For the text-containing cell, return its midpoint in (X, Y) coordinate format. 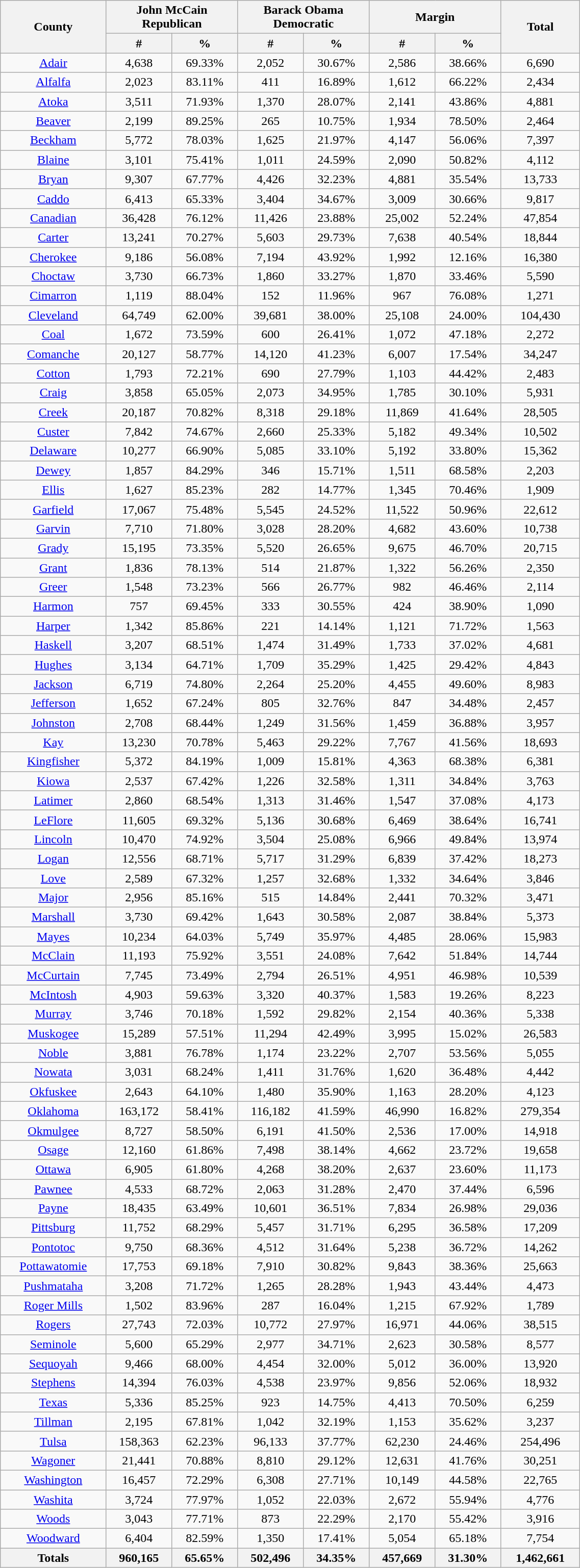
4,681 (541, 645)
10,234 (139, 937)
Washita (53, 1499)
31.49% (337, 645)
8,810 (270, 1460)
13,733 (541, 179)
49.84% (468, 839)
68.24% (205, 1072)
502,496 (270, 1558)
1,265 (270, 1286)
4,363 (402, 762)
Totals (53, 1558)
3,207 (139, 645)
64.71% (205, 665)
Pottawatomie (53, 1267)
2,063 (270, 1189)
26.65% (337, 548)
15,983 (541, 937)
254,496 (541, 1441)
21,441 (139, 1460)
6,966 (402, 839)
36.58% (468, 1228)
27.71% (337, 1480)
4,147 (402, 140)
21.97% (337, 140)
3,881 (139, 1053)
30.82% (337, 1267)
25,002 (402, 218)
13,920 (541, 1363)
38.14% (337, 1150)
11,426 (270, 218)
24.59% (337, 160)
2,672 (402, 1499)
1,009 (270, 762)
56.06% (468, 140)
7,834 (402, 1208)
10.75% (337, 121)
67.32% (205, 878)
12,556 (139, 858)
53.56% (468, 1053)
31.64% (337, 1247)
46.70% (468, 548)
34.71% (337, 1344)
4,538 (270, 1383)
7,638 (402, 237)
Custer (53, 432)
29.18% (337, 412)
67.81% (205, 1422)
17,067 (139, 509)
30.66% (468, 198)
32.23% (337, 179)
52.24% (468, 218)
78.50% (468, 121)
3,404 (270, 198)
2,470 (402, 1189)
5,055 (541, 1053)
24.52% (337, 509)
68.00% (205, 1363)
35.90% (337, 1092)
4,512 (270, 1247)
3,028 (270, 528)
89.25% (205, 121)
2,708 (139, 723)
18,932 (541, 1383)
1,119 (139, 296)
29.73% (337, 237)
1,459 (402, 723)
11,193 (139, 956)
4,682 (402, 528)
23.97% (337, 1383)
Beckham (53, 140)
34.48% (468, 703)
6,469 (402, 820)
21.87% (337, 568)
Love (53, 878)
17.41% (337, 1538)
84.29% (205, 470)
14,918 (541, 1130)
6,404 (139, 1538)
65.18% (468, 1538)
44.58% (468, 1480)
411 (270, 82)
26.77% (337, 587)
47,854 (541, 218)
32.19% (337, 1422)
1,548 (139, 587)
Okfuskee (53, 1092)
40.37% (337, 995)
873 (270, 1519)
37.44% (468, 1189)
1,174 (270, 1053)
1,345 (402, 490)
14,744 (541, 956)
16,971 (402, 1325)
15.81% (337, 762)
20,715 (541, 548)
49.34% (468, 432)
55.94% (468, 1499)
1,733 (402, 645)
1,934 (402, 121)
26.98% (468, 1208)
Murray (53, 1014)
1,909 (541, 490)
46,990 (402, 1111)
Washington (53, 1480)
282 (270, 490)
1,121 (402, 626)
36.48% (468, 1072)
514 (270, 568)
Tillman (53, 1422)
46.98% (468, 975)
1,643 (270, 917)
9,843 (402, 1267)
77.97% (205, 1499)
2,141 (402, 102)
56.08% (205, 257)
279,354 (541, 1111)
Haskell (53, 645)
13,974 (541, 839)
1,474 (270, 645)
847 (402, 703)
Comanche (53, 354)
41.56% (468, 742)
1,090 (541, 606)
2,483 (541, 373)
30.67% (337, 63)
16.82% (468, 1111)
16,457 (139, 1480)
9,675 (402, 548)
2,052 (270, 63)
2,073 (270, 393)
73.59% (205, 335)
2,589 (139, 878)
Ottawa (53, 1169)
John McCainRepublican (172, 17)
Osage (53, 1150)
221 (270, 626)
25.20% (337, 684)
38.64% (468, 820)
4,123 (541, 1092)
Dewey (53, 470)
41.59% (337, 1111)
4,173 (541, 800)
20,127 (139, 354)
16.89% (337, 82)
Wagoner (53, 1460)
96,133 (270, 1441)
2,536 (402, 1130)
515 (270, 898)
31.56% (337, 723)
64.03% (205, 937)
Harper (53, 626)
Nowata (53, 1072)
66.90% (205, 451)
61.80% (205, 1169)
29.42% (468, 665)
34.64% (468, 878)
1,857 (139, 470)
10,539 (541, 975)
4,843 (541, 665)
10,470 (139, 839)
56.26% (468, 568)
1,103 (402, 373)
600 (270, 335)
Pawnee (53, 1189)
18,844 (541, 237)
35.62% (468, 1422)
33.46% (468, 276)
McIntosh (53, 995)
2,794 (270, 975)
424 (402, 606)
Payne (53, 1208)
31.71% (337, 1228)
69.45% (205, 606)
2,707 (402, 1053)
68.54% (205, 800)
8,223 (541, 995)
346 (270, 470)
1,350 (270, 1538)
2,956 (139, 898)
Cotton (53, 373)
70.78% (205, 742)
Grady (53, 548)
5,338 (541, 1014)
7,842 (139, 432)
58.50% (205, 1130)
25.33% (337, 432)
2,170 (402, 1519)
14,120 (270, 354)
42.49% (337, 1033)
61.86% (205, 1150)
77.71% (205, 1519)
6,308 (270, 1480)
43.44% (468, 1286)
37.02% (468, 645)
3,031 (139, 1072)
2,457 (541, 703)
23.88% (337, 218)
Woods (53, 1519)
1,342 (139, 626)
5,085 (270, 451)
17,209 (541, 1228)
67.24% (205, 703)
15,195 (139, 548)
County (53, 27)
967 (402, 296)
17,753 (139, 1267)
39,681 (270, 315)
22,612 (541, 509)
1,249 (270, 723)
38.90% (468, 606)
15,289 (139, 1033)
Carter (53, 237)
152 (270, 296)
51.84% (468, 956)
68.44% (205, 723)
Cleveland (53, 315)
457,669 (402, 1558)
3,858 (139, 393)
69.33% (205, 63)
8,727 (139, 1130)
3,101 (139, 160)
Noble (53, 1053)
75.41% (205, 160)
6,381 (541, 762)
9,466 (139, 1363)
1,072 (402, 335)
2,660 (270, 432)
3,957 (541, 723)
1,322 (402, 568)
Oklahoma (53, 1111)
85.16% (205, 898)
32.58% (337, 781)
76.08% (468, 296)
85.86% (205, 626)
9,307 (139, 179)
35.29% (337, 665)
1,411 (270, 1072)
Tulsa (53, 1441)
Atoka (53, 102)
Marshall (53, 917)
Stephens (53, 1383)
62.00% (205, 315)
9,856 (402, 1383)
Beaver (53, 121)
22.29% (337, 1519)
8,983 (541, 684)
Delaware (53, 451)
36.88% (468, 723)
7,754 (541, 1538)
Ellis (53, 490)
Major (53, 898)
73.35% (205, 548)
5,182 (402, 432)
5,603 (270, 237)
566 (270, 587)
27.97% (337, 1325)
16.04% (337, 1305)
11,605 (139, 820)
33.27% (337, 276)
7,767 (402, 742)
Coal (53, 335)
11,294 (270, 1033)
Craig (53, 393)
76.78% (205, 1053)
3,916 (541, 1519)
Logan (53, 858)
58.77% (205, 354)
68.51% (205, 645)
22.03% (337, 1499)
1,052 (270, 1499)
1,860 (270, 276)
65.05% (205, 393)
McClain (53, 956)
38.20% (337, 1169)
73.23% (205, 587)
6,596 (541, 1189)
3,995 (402, 1033)
4,455 (402, 684)
5,372 (139, 762)
1,627 (139, 490)
1,789 (541, 1305)
Canadian (53, 218)
Mayes (53, 937)
22,765 (541, 1480)
3,551 (270, 956)
52.06% (468, 1383)
Roger Mills (53, 1305)
5,012 (402, 1363)
58.41% (205, 1111)
5,136 (270, 820)
24.08% (337, 956)
11.96% (337, 296)
32.68% (337, 878)
27.79% (337, 373)
6,259 (541, 1402)
2,272 (541, 335)
14,262 (541, 1247)
6,191 (270, 1130)
1,163 (402, 1092)
Lincoln (53, 839)
1,625 (270, 140)
38.84% (468, 917)
23.60% (468, 1169)
Jefferson (53, 703)
Kay (53, 742)
9,750 (139, 1247)
36.00% (468, 1363)
25,108 (402, 315)
37.42% (468, 858)
4,638 (139, 63)
2,643 (139, 1092)
31.30% (468, 1558)
2,623 (402, 1344)
1,943 (402, 1286)
70.50% (468, 1402)
1,563 (541, 626)
11,869 (402, 412)
31.29% (337, 858)
17.00% (468, 1130)
Johnston (53, 723)
31.46% (337, 800)
6,690 (541, 63)
1,462,661 (541, 1558)
6,413 (139, 198)
25.08% (337, 839)
10,738 (541, 528)
68.71% (205, 858)
70.46% (468, 490)
757 (139, 606)
68.72% (205, 1189)
38.00% (337, 315)
Grant (53, 568)
5,192 (402, 451)
16,741 (541, 820)
14,394 (139, 1383)
29.12% (337, 1460)
5,238 (402, 1247)
3,846 (541, 878)
69.18% (205, 1267)
78.03% (205, 140)
73.49% (205, 975)
23.22% (337, 1053)
15.71% (337, 470)
6,719 (139, 684)
7,642 (402, 956)
1,271 (541, 296)
70.88% (205, 1460)
71.93% (205, 102)
40.36% (468, 1014)
37.08% (468, 800)
57.51% (205, 1033)
4,426 (270, 179)
3,009 (402, 198)
46.46% (468, 587)
690 (270, 373)
35.54% (468, 179)
4,442 (541, 1072)
1,612 (402, 82)
Barack ObamaDemocratic (304, 17)
13,241 (139, 237)
71.80% (205, 528)
38,515 (541, 1325)
66.22% (468, 82)
2,195 (139, 1422)
70.18% (205, 1014)
33.80% (468, 451)
5,600 (139, 1344)
982 (402, 587)
34.67% (337, 198)
40.54% (468, 237)
76.03% (205, 1383)
1,620 (402, 1072)
5,457 (270, 1228)
1,502 (139, 1305)
72.21% (205, 373)
41.64% (468, 412)
2,023 (139, 82)
43.92% (337, 257)
Pittsburg (53, 1228)
47.18% (468, 335)
20,187 (139, 412)
104,430 (541, 315)
2,350 (541, 568)
Latimer (53, 800)
74.80% (205, 684)
75.48% (205, 509)
Pontotoc (53, 1247)
5,749 (270, 937)
9,186 (139, 257)
4,473 (541, 1286)
7,710 (139, 528)
3,471 (541, 898)
Margin (435, 17)
65.65% (205, 1558)
1,011 (270, 160)
62.23% (205, 1441)
76.12% (205, 218)
31.76% (337, 1072)
Creek (53, 412)
69.32% (205, 820)
2,199 (139, 121)
13,230 (139, 742)
49.60% (468, 684)
31.28% (337, 1189)
30.55% (337, 606)
4,662 (402, 1150)
7,498 (270, 1150)
2,434 (541, 82)
Sequoyah (53, 1363)
Hughes (53, 665)
50.82% (468, 160)
32.76% (337, 703)
163,172 (139, 1111)
34.35% (337, 1558)
158,363 (139, 1441)
66.73% (205, 276)
32.00% (337, 1363)
2,537 (139, 781)
26.51% (337, 975)
8,318 (270, 412)
5,520 (270, 548)
LeFlore (53, 820)
4,485 (402, 937)
36.72% (468, 1247)
1,652 (139, 703)
72.29% (205, 1480)
Cimarron (53, 296)
72.03% (205, 1325)
1,313 (270, 800)
3,237 (541, 1422)
3,724 (139, 1499)
70.27% (205, 237)
43.60% (468, 528)
1,672 (139, 335)
28,505 (541, 412)
Alfalfa (53, 82)
5,772 (139, 140)
6,295 (402, 1228)
27,743 (139, 1325)
Kiowa (53, 781)
Pushmataha (53, 1286)
1,042 (270, 1422)
74.67% (205, 432)
3,746 (139, 1014)
Muskogee (53, 1033)
6,839 (402, 858)
17.54% (468, 354)
50.96% (468, 509)
28.28% (337, 1286)
14.77% (337, 490)
88.04% (205, 296)
805 (270, 703)
24.00% (468, 315)
6,007 (402, 354)
74.92% (205, 839)
5,717 (270, 858)
4,903 (139, 995)
82.59% (205, 1538)
923 (270, 1402)
5,054 (402, 1538)
64,749 (139, 315)
70.32% (468, 898)
11,752 (139, 1228)
65.29% (205, 1344)
4,112 (541, 160)
2,087 (402, 917)
2,464 (541, 121)
29,036 (541, 1208)
1,480 (270, 1092)
265 (270, 121)
67.42% (205, 781)
Kingfisher (53, 762)
2,860 (139, 800)
68.36% (205, 1247)
63.49% (205, 1208)
333 (270, 606)
84.19% (205, 762)
10,601 (270, 1208)
3,320 (270, 995)
McCurtain (53, 975)
19,658 (541, 1150)
10,277 (139, 451)
28.06% (468, 937)
4,776 (541, 1499)
1,709 (270, 665)
1,836 (139, 568)
1,785 (402, 393)
64.10% (205, 1092)
1,153 (402, 1422)
14.84% (337, 898)
1,311 (402, 781)
1,511 (402, 470)
55.42% (468, 1519)
83.11% (205, 82)
2,637 (402, 1169)
11,173 (541, 1169)
Cherokee (53, 257)
Choctaw (53, 276)
10,149 (402, 1480)
1,332 (402, 878)
Garvin (53, 528)
2,114 (541, 587)
35.97% (337, 937)
41.50% (337, 1130)
2,203 (541, 470)
37.77% (337, 1441)
Caddo (53, 198)
5,373 (541, 917)
1,257 (270, 878)
1,793 (139, 373)
Rogers (53, 1325)
78.13% (205, 568)
15.02% (468, 1033)
59.63% (205, 995)
67.92% (468, 1305)
26,583 (541, 1033)
36.51% (337, 1208)
1,592 (270, 1014)
14.14% (337, 626)
69.42% (205, 917)
1,370 (270, 102)
7,910 (270, 1267)
2,090 (402, 160)
4,413 (402, 1402)
960,165 (139, 1558)
30.68% (337, 820)
6,905 (139, 1169)
34.95% (337, 393)
Seminole (53, 1344)
44.42% (468, 373)
1,215 (402, 1305)
4,268 (270, 1169)
34,247 (541, 354)
34.84% (468, 781)
38.66% (468, 63)
19.26% (468, 995)
85.23% (205, 490)
Woodward (53, 1538)
24.46% (468, 1441)
5,463 (270, 742)
3,134 (139, 665)
23.72% (468, 1150)
68.38% (468, 762)
Garfield (53, 509)
10,502 (541, 432)
Okmulgee (53, 1130)
5,931 (541, 393)
4,533 (139, 1189)
Bryan (53, 179)
1,992 (402, 257)
3,043 (139, 1519)
Total (541, 27)
62,230 (402, 1441)
11,522 (402, 509)
7,194 (270, 257)
26.41% (337, 335)
29.22% (337, 742)
15,362 (541, 451)
28.07% (337, 102)
33.10% (337, 451)
16,380 (541, 257)
3,208 (139, 1286)
Harmon (53, 606)
36,428 (139, 218)
14.75% (337, 1402)
18,435 (139, 1208)
43.86% (468, 102)
41.23% (337, 354)
3,763 (541, 781)
18,693 (541, 742)
1,870 (402, 276)
8,577 (541, 1344)
1,547 (402, 800)
68.29% (205, 1228)
Adair (53, 63)
287 (270, 1305)
Greer (53, 587)
12.16% (468, 257)
83.96% (205, 1305)
3,504 (270, 839)
12,160 (139, 1150)
68.58% (468, 470)
5,590 (541, 276)
44.06% (468, 1325)
41.76% (468, 1460)
1,425 (402, 665)
1,226 (270, 781)
5,336 (139, 1402)
2,264 (270, 684)
25,663 (541, 1267)
30,251 (541, 1460)
2,441 (402, 898)
Texas (53, 1402)
70.82% (205, 412)
Blaine (53, 160)
3,511 (139, 102)
7,745 (139, 975)
38.36% (468, 1267)
2,977 (270, 1344)
29.82% (337, 1014)
5,545 (270, 509)
65.33% (205, 198)
30.10% (468, 393)
18,273 (541, 858)
4,951 (402, 975)
Jackson (53, 684)
10,772 (270, 1325)
75.92% (205, 956)
2,154 (402, 1014)
7,397 (541, 140)
9,817 (541, 198)
67.77% (205, 179)
116,182 (270, 1111)
1,583 (402, 995)
4,454 (270, 1363)
85.25% (205, 1402)
2,586 (402, 63)
12,631 (402, 1460)
